Pinpoint the cell where the given text exists, returning its [X, Y] midpoint coordinate. 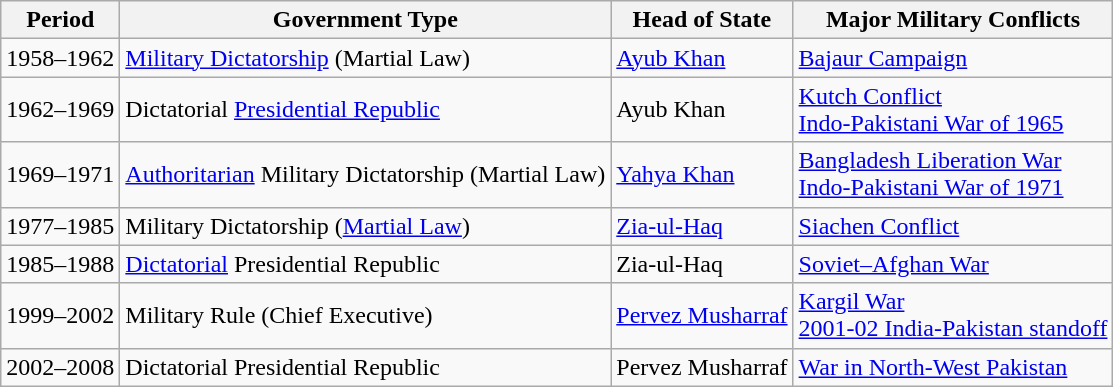
1962–1969 [60, 110]
Siachen Conflict [953, 226]
Period [60, 20]
Bajaur Campaign [953, 58]
Head of State [702, 20]
Bangladesh Liberation War Indo-Pakistani War of 1971 [953, 174]
Government Type [366, 20]
1969–1971 [60, 174]
Yahya Khan [702, 174]
Major Military Conflicts [953, 20]
Military Rule (Chief Executive) [366, 316]
1977–1985 [60, 226]
1999–2002 [60, 316]
War in North-West Pakistan [953, 367]
Kargil War 2001-02 India-Pakistan standoff [953, 316]
1958–1962 [60, 58]
Soviet–Afghan War [953, 264]
2002–2008 [60, 367]
Authoritarian Military Dictatorship (Martial Law) [366, 174]
Kutch Conflict Indo-Pakistani War of 1965 [953, 110]
1985–1988 [60, 264]
